Detect which cell encompasses the target text, then output its [x, y] center coordinate. 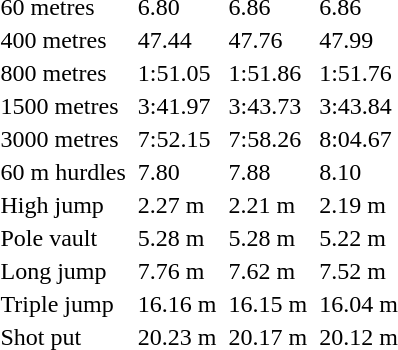
7.88 [268, 172]
7.80 [177, 172]
16.15 m [268, 304]
47.76 [268, 40]
2.27 m [177, 205]
47.44 [177, 40]
7.62 m [268, 271]
7.76 m [177, 271]
7:58.26 [268, 139]
3:43.73 [268, 106]
3:41.97 [177, 106]
1:51.05 [177, 73]
2.21 m [268, 205]
7:52.15 [177, 139]
1:51.86 [268, 73]
16.16 m [177, 304]
